Provide the (X, Y) coordinate of the cell's center where the given text is located.  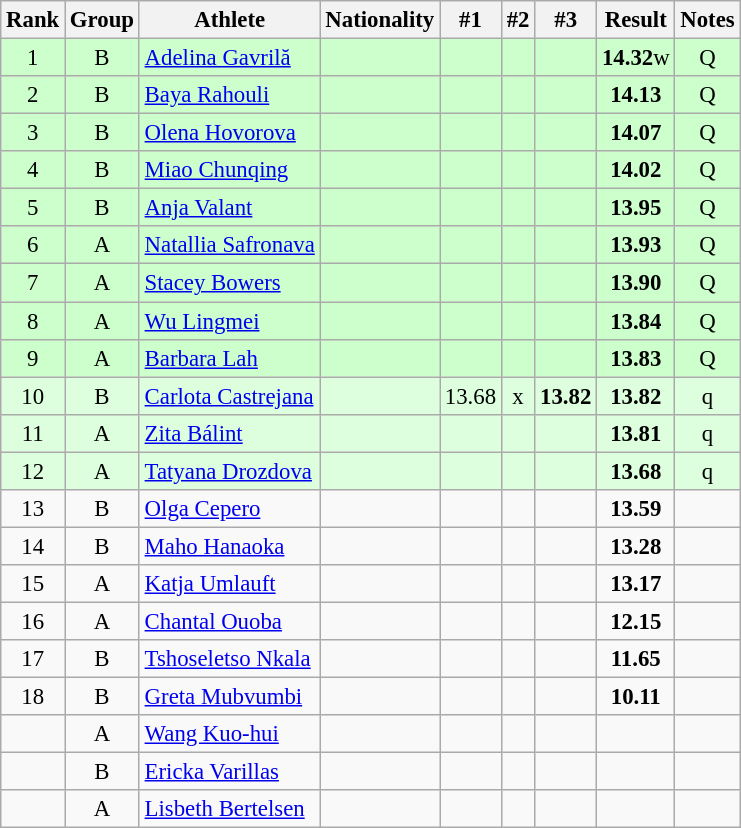
Olena Hovorova (230, 133)
Maho Hanaoka (230, 546)
3 (33, 133)
Miao Chunqing (230, 170)
12 (33, 471)
Notes (708, 20)
13.84 (636, 321)
Lisbeth Bertelsen (230, 809)
6 (33, 245)
2 (33, 95)
Carlota Castrejana (230, 396)
Greta Mubvumbi (230, 697)
10 (33, 396)
11 (33, 433)
#1 (471, 20)
11.65 (636, 659)
7 (33, 283)
Katja Umlauft (230, 584)
14 (33, 546)
Chantal Ouoba (230, 621)
Rank (33, 20)
13.93 (636, 245)
4 (33, 170)
13.95 (636, 208)
Nationality (380, 20)
Anja Valant (230, 208)
13.28 (636, 546)
14.07 (636, 133)
13 (33, 509)
1 (33, 58)
Barbara Lah (230, 358)
13.81 (636, 433)
Tshoseletso Nkala (230, 659)
8 (33, 321)
10.11 (636, 697)
14.13 (636, 95)
Zita Bálint (230, 433)
13.17 (636, 584)
16 (33, 621)
5 (33, 208)
15 (33, 584)
13.90 (636, 283)
#2 (518, 20)
17 (33, 659)
Olga Cepero (230, 509)
Baya Rahouli (230, 95)
12.15 (636, 621)
Athlete (230, 20)
Stacey Bowers (230, 283)
13.83 (636, 358)
Result (636, 20)
Wang Kuo-hui (230, 734)
18 (33, 697)
x (518, 396)
Natallia Safronava (230, 245)
Ericka Varillas (230, 772)
Adelina Gavrilă (230, 58)
14.32w (636, 58)
Tatyana Drozdova (230, 471)
Wu Lingmei (230, 321)
13.59 (636, 509)
#3 (566, 20)
14.02 (636, 170)
9 (33, 358)
Group (102, 20)
